For the text-containing cell, return its midpoint in (X, Y) coordinate format. 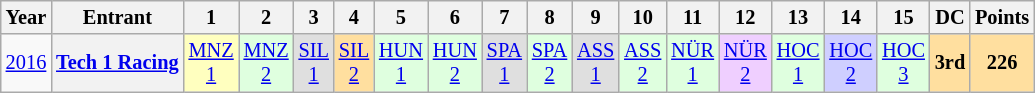
MNZ1 (212, 63)
HUN1 (401, 63)
NÜR1 (692, 63)
SIL2 (354, 63)
8 (550, 17)
HUN2 (455, 63)
11 (692, 17)
HOC2 (850, 63)
SPA2 (550, 63)
4 (354, 17)
5 (401, 17)
13 (798, 17)
1 (212, 17)
SPA1 (504, 63)
Tech 1 Racing (117, 63)
12 (746, 17)
2 (266, 17)
10 (642, 17)
9 (596, 17)
ASS2 (642, 63)
ASS1 (596, 63)
Year (26, 17)
DC (950, 17)
Points (1002, 17)
7 (504, 17)
MNZ2 (266, 63)
226 (1002, 63)
NÜR2 (746, 63)
HOC3 (904, 63)
3rd (950, 63)
Entrant (117, 17)
6 (455, 17)
HOC1 (798, 63)
SIL1 (314, 63)
14 (850, 17)
2016 (26, 63)
3 (314, 17)
15 (904, 17)
